Identify which cell holds the provided text, then report its [X, Y] central coordinate. 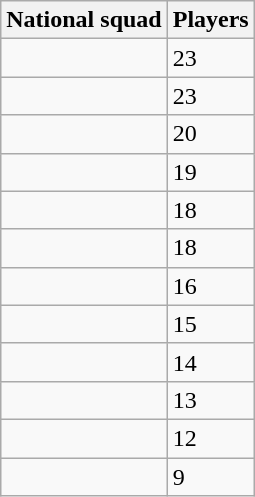
15 [210, 324]
16 [210, 286]
14 [210, 362]
Players [210, 20]
20 [210, 134]
National squad [84, 20]
13 [210, 400]
19 [210, 172]
9 [210, 477]
12 [210, 438]
